Search for the cell housing the specified text and yield its [x, y] center coordinate. 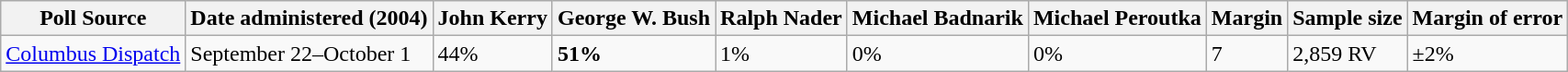
Date administered (2004) [309, 18]
September 22–October 1 [309, 54]
Michael Peroutka [1117, 18]
Margin [1247, 18]
44% [492, 54]
51% [634, 54]
Poll Source [94, 18]
Michael Badnarik [937, 18]
1% [782, 54]
2,859 RV [1348, 54]
±2% [1488, 54]
Margin of error [1488, 18]
George W. Bush [634, 18]
7 [1247, 54]
Columbus Dispatch [94, 54]
Sample size [1348, 18]
Ralph Nader [782, 18]
John Kerry [492, 18]
